Find where the given text appears and provide that cell's center as [x, y] coordinate. 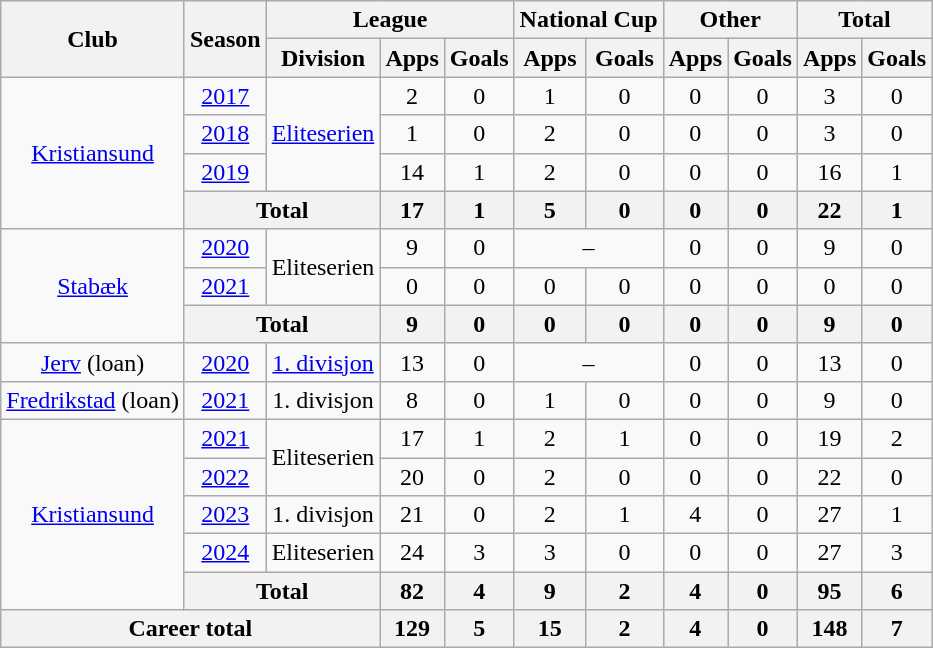
95 [829, 591]
2022 [225, 477]
2024 [225, 553]
20 [412, 477]
8 [412, 400]
16 [829, 172]
24 [412, 553]
129 [412, 629]
2018 [225, 134]
7 [897, 629]
2017 [225, 96]
19 [829, 438]
Career total [190, 629]
Club [93, 39]
Jerv (loan) [93, 362]
Stabæk [93, 286]
14 [412, 172]
6 [897, 591]
82 [412, 591]
15 [550, 629]
2023 [225, 515]
2019 [225, 172]
21 [412, 515]
National Cup [588, 20]
Season [225, 39]
Other [730, 20]
League [390, 20]
148 [829, 629]
Fredrikstad (loan) [93, 400]
Division [323, 58]
